Return the [X, Y] coordinate for the center point of the cell that contains the specified text.  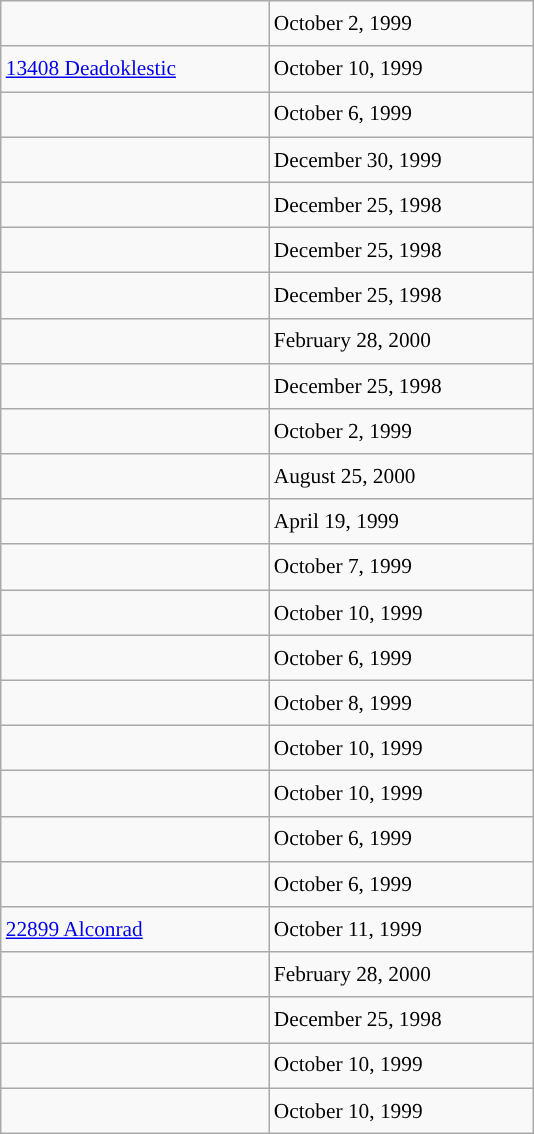
October 7, 1999 [401, 566]
October 8, 1999 [401, 702]
October 11, 1999 [401, 930]
13408 Deadoklestic [135, 68]
August 25, 2000 [401, 476]
22899 Alconrad [135, 930]
December 30, 1999 [401, 160]
April 19, 1999 [401, 522]
